Scan for the cell matching the given text and deliver its (X, Y) coordinate at center. 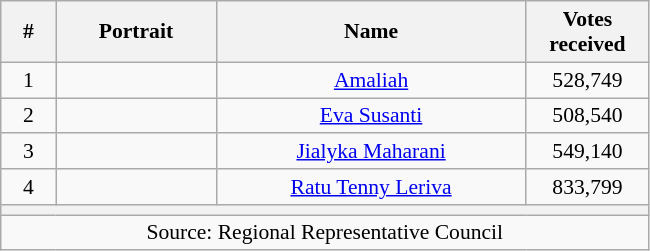
Amaliah (371, 80)
3 (28, 152)
549,140 (588, 152)
1 (28, 80)
Name (371, 32)
4 (28, 187)
2 (28, 116)
Votes received (588, 32)
Portrait (136, 32)
508,540 (588, 116)
528,749 (588, 80)
Eva Susanti (371, 116)
833,799 (588, 187)
Source: Regional Representative Council (325, 233)
Ratu Tenny Leriva (371, 187)
Jialyka Maharani (371, 152)
# (28, 32)
